Search for the cell housing the specified text and yield its (x, y) center coordinate. 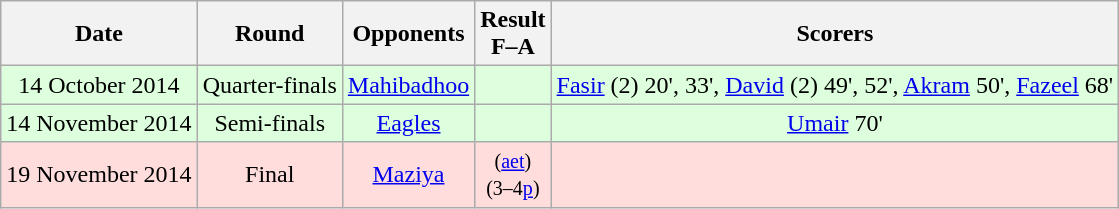
Umair 70' (835, 123)
Scorers (835, 34)
19 November 2014 (99, 174)
Quarter-finals (270, 85)
Final (270, 174)
Semi-finals (270, 123)
14 October 2014 (99, 85)
Mahibadhoo (408, 85)
Eagles (408, 123)
ResultF–A (513, 34)
Fasir (2) 20', 33', David (2) 49', 52', Akram 50', Fazeel 68' (835, 85)
14 November 2014 (99, 123)
(aet)(3–4p) (513, 174)
Opponents (408, 34)
Date (99, 34)
Maziya (408, 174)
Round (270, 34)
